Output the [x, y] coordinate of the center of the cell containing the given text.  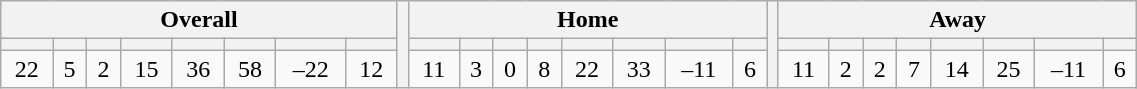
3 [476, 69]
Away [958, 20]
–22 [310, 69]
7 [914, 69]
8 [544, 69]
0 [510, 69]
Overall [199, 20]
14 [957, 69]
25 [1009, 69]
12 [371, 69]
15 [147, 69]
Home [588, 20]
58 [250, 69]
33 [639, 69]
5 [70, 69]
36 [198, 69]
